Capture the cell that displays the provided text and extract its (X, Y) central coordinate. 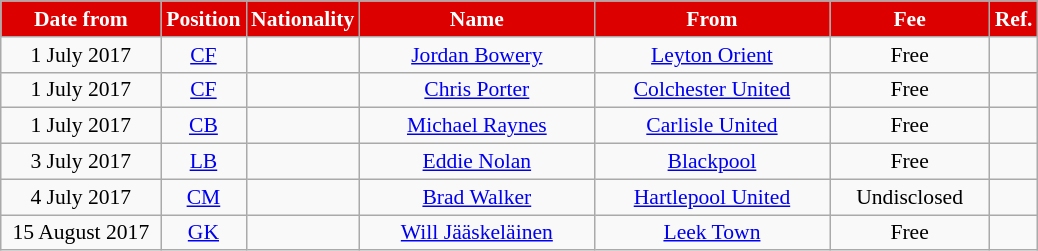
From (712, 19)
Eddie Nolan (476, 162)
Position (204, 19)
15 August 2017 (81, 233)
Jordan Bowery (476, 55)
Leyton Orient (712, 55)
Brad Walker (476, 197)
Colchester United (712, 90)
Chris Porter (476, 90)
Undisclosed (910, 197)
3 July 2017 (81, 162)
Fee (910, 19)
Blackpool (712, 162)
Nationality (302, 19)
Name (476, 19)
GK (204, 233)
Leek Town (712, 233)
Will Jääskeläinen (476, 233)
CB (204, 126)
LB (204, 162)
CM (204, 197)
Hartlepool United (712, 197)
Ref. (1014, 19)
4 July 2017 (81, 197)
Carlisle United (712, 126)
Date from (81, 19)
Michael Raynes (476, 126)
